Capture the cell that displays the provided text and extract its [X, Y] central coordinate. 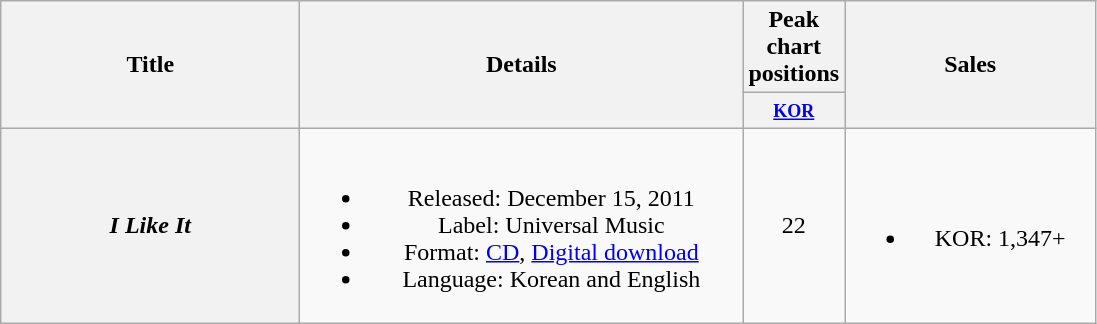
22 [794, 225]
Released: December 15, 2011Label: Universal MusicFormat: CD, Digital downloadLanguage: Korean and English [522, 225]
I Like It [150, 225]
KOR: 1,347+ [970, 225]
KOR [794, 111]
Peak chart positions [794, 47]
Details [522, 65]
Sales [970, 65]
Title [150, 65]
